Pinpoint the cell where the given text exists, returning its (x, y) midpoint coordinate. 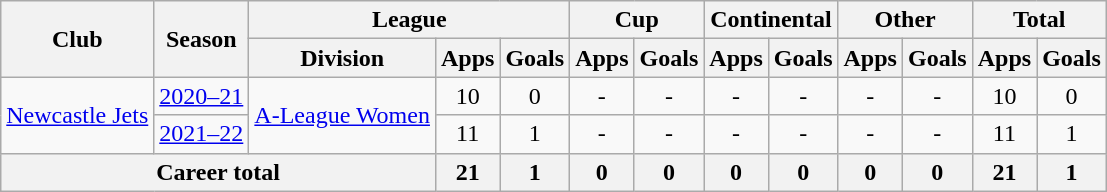
Season (202, 39)
Club (78, 39)
Division (342, 58)
Newcastle Jets (78, 115)
League (410, 20)
Total (1039, 20)
2021–22 (202, 134)
2020–21 (202, 96)
Career total (218, 172)
Continental (771, 20)
A-League Women (342, 115)
Cup (637, 20)
Other (905, 20)
